Locate the cell with the specified text and output its [X, Y] center coordinate. 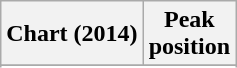
Chart (2014) [72, 34]
Peakposition [189, 34]
